Find where the given text appears and provide that cell's center as (x, y) coordinate. 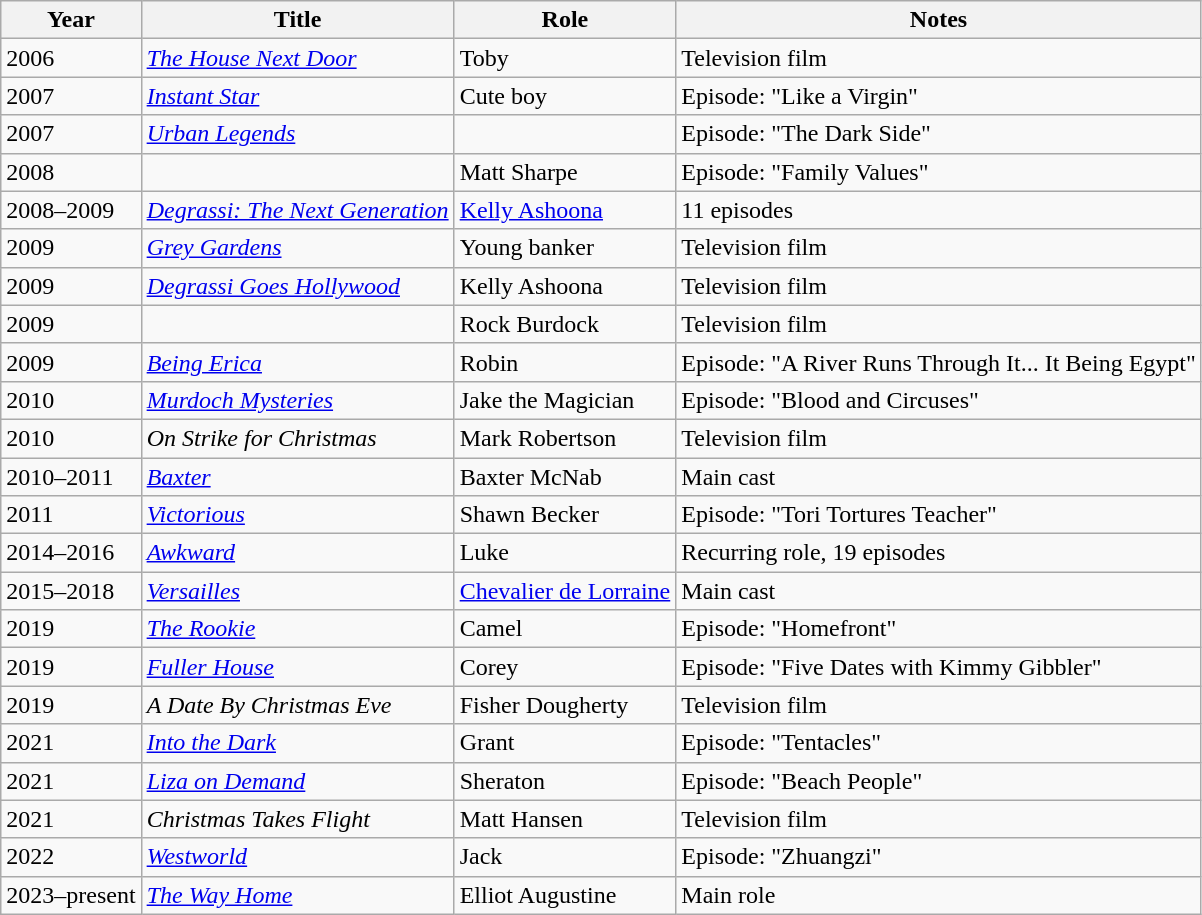
The Way Home (298, 895)
Fisher Dougherty (565, 705)
Shawn Becker (565, 515)
Urban Legends (298, 134)
Grant (565, 743)
2015–2018 (71, 591)
Grey Gardens (298, 248)
Jack (565, 857)
Episode: "Blood and Circuses" (939, 400)
Cute boy (565, 96)
Chevalier de Lorraine (565, 591)
Liza on Demand (298, 781)
Degrassi: The Next Generation (298, 210)
Young banker (565, 248)
Year (71, 20)
2008–2009 (71, 210)
2006 (71, 58)
2010–2011 (71, 477)
2008 (71, 172)
Instant Star (298, 96)
Rock Burdock (565, 324)
Sheraton (565, 781)
Matt Hansen (565, 819)
Murdoch Mysteries (298, 400)
The House Next Door (298, 58)
On Strike for Christmas (298, 438)
Baxter McNab (565, 477)
Corey (565, 667)
Luke (565, 553)
The Rookie (298, 629)
Being Erica (298, 362)
2023–present (71, 895)
2014–2016 (71, 553)
Baxter (298, 477)
Notes (939, 20)
Matt Sharpe (565, 172)
Episode: "Homefront" (939, 629)
Christmas Takes Flight (298, 819)
Episode: "Five Dates with Kimmy Gibbler" (939, 667)
2022 (71, 857)
2011 (71, 515)
Toby (565, 58)
Episode: "Tentacles" (939, 743)
Episode: "A River Runs Through It... It Being Egypt" (939, 362)
Jake the Magician (565, 400)
Episode: "The Dark Side" (939, 134)
Episode: "Tori Tortures Teacher" (939, 515)
Title (298, 20)
Robin (565, 362)
Recurring role, 19 episodes (939, 553)
Main role (939, 895)
Camel (565, 629)
Versailles (298, 591)
Fuller House (298, 667)
Westworld (298, 857)
Mark Robertson (565, 438)
Episode: "Like a Virgin" (939, 96)
Awkward (298, 553)
Episode: "Beach People" (939, 781)
Elliot Augustine (565, 895)
Role (565, 20)
Degrassi Goes Hollywood (298, 286)
Episode: "Zhuangzi" (939, 857)
Episode: "Family Values" (939, 172)
A Date By Christmas Eve (298, 705)
Into the Dark (298, 743)
Victorious (298, 515)
11 episodes (939, 210)
